Locate the cell with the specified text and output its (X, Y) center coordinate. 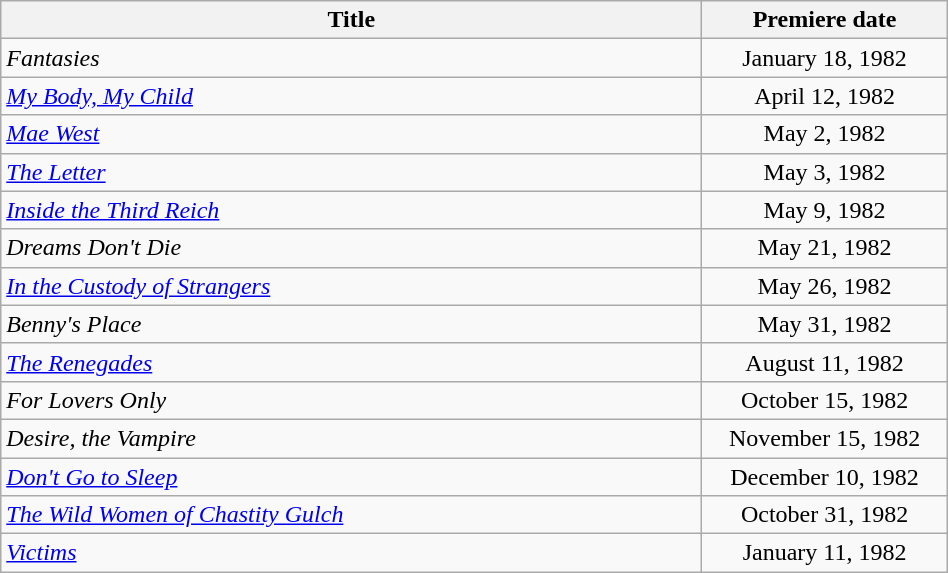
December 10, 1982 (824, 477)
Desire, the Vampire (352, 438)
The Renegades (352, 362)
May 26, 1982 (824, 286)
May 3, 1982 (824, 172)
Inside the Third Reich (352, 210)
October 31, 1982 (824, 515)
Fantasies (352, 58)
May 21, 1982 (824, 248)
The Wild Women of Chastity Gulch (352, 515)
In the Custody of Strangers (352, 286)
Victims (352, 553)
Mae West (352, 134)
The Letter (352, 172)
May 2, 1982 (824, 134)
My Body, My Child (352, 96)
For Lovers Only (352, 400)
August 11, 1982 (824, 362)
January 18, 1982 (824, 58)
October 15, 1982 (824, 400)
April 12, 1982 (824, 96)
November 15, 1982 (824, 438)
Benny's Place (352, 324)
Don't Go to Sleep (352, 477)
May 9, 1982 (824, 210)
Dreams Don't Die (352, 248)
Premiere date (824, 20)
May 31, 1982 (824, 324)
January 11, 1982 (824, 553)
Title (352, 20)
